Detect which cell encompasses the target text, then output its (X, Y) center coordinate. 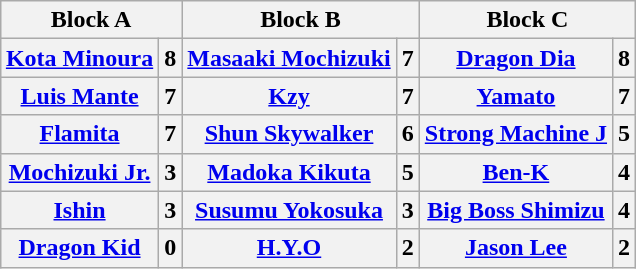
Madoka Kikuta (289, 172)
Block A (90, 20)
Yamato (516, 96)
6 (408, 134)
Jason Lee (516, 248)
Strong Machine J (516, 134)
Luis Mante (79, 96)
Shun Skywalker (289, 134)
Susumu Yokosuka (289, 210)
Block C (527, 20)
H.Y.O (289, 248)
Block B (300, 20)
Mochizuki Jr. (79, 172)
Flamita (79, 134)
Dragon Kid (79, 248)
Dragon Dia (516, 58)
Big Boss Shimizu (516, 210)
Masaaki Mochizuki (289, 58)
Ben-K (516, 172)
Kzy (289, 96)
0 (170, 248)
Kota Minoura (79, 58)
Ishin (79, 210)
